Extract the [X, Y] coordinate from the center of the cell holding the provided text.  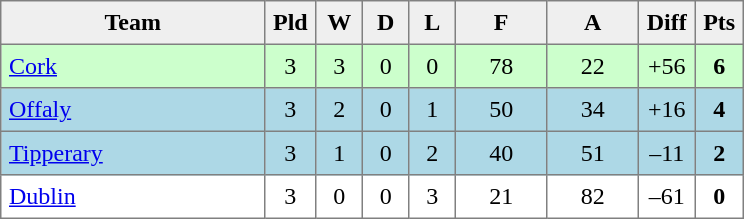
+56 [666, 66]
Cork [133, 66]
Pld [290, 23]
F [501, 23]
21 [501, 197]
51 [593, 153]
Dublin [133, 197]
Tipperary [133, 153]
50 [501, 110]
82 [593, 197]
22 [593, 66]
Diff [666, 23]
4 [719, 110]
D [385, 23]
–11 [666, 153]
Offaly [133, 110]
A [593, 23]
+16 [666, 110]
Pts [719, 23]
L [432, 23]
78 [501, 66]
40 [501, 153]
6 [719, 66]
W [339, 23]
–61 [666, 197]
34 [593, 110]
Team [133, 23]
